Search for the cell housing the specified text and yield its [X, Y] center coordinate. 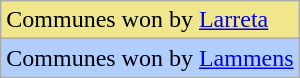
Communes won by Lammens [150, 58]
Communes won by Larreta [150, 20]
